Scan for the cell matching the given text and deliver its [X, Y] coordinate at center. 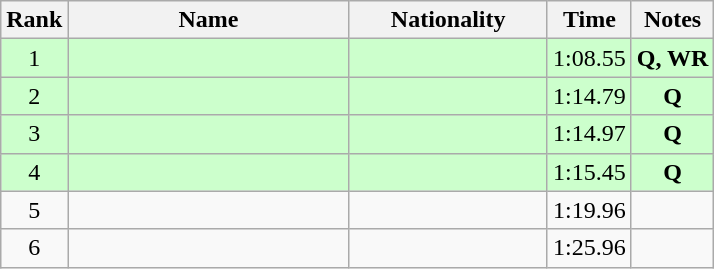
1:25.96 [589, 248]
Notes [672, 20]
1:15.45 [589, 172]
1:14.79 [589, 96]
1:08.55 [589, 58]
1:14.97 [589, 134]
5 [34, 210]
Name [208, 20]
1:19.96 [589, 210]
1 [34, 58]
Q, WR [672, 58]
2 [34, 96]
4 [34, 172]
6 [34, 248]
Nationality [448, 20]
Rank [34, 20]
Time [589, 20]
3 [34, 134]
